Pinpoint the cell where the given text exists, returning its (X, Y) midpoint coordinate. 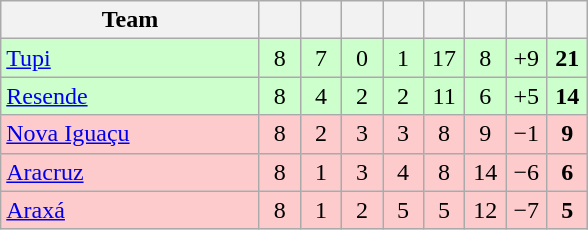
11 (444, 96)
+9 (526, 58)
12 (486, 210)
Araxá (130, 210)
−7 (526, 210)
Nova Iguaçu (130, 134)
21 (568, 58)
Aracruz (130, 172)
0 (362, 58)
−6 (526, 172)
7 (320, 58)
17 (444, 58)
Tupi (130, 58)
Resende (130, 96)
+5 (526, 96)
Team (130, 20)
−1 (526, 134)
